Scan for the cell matching the given text and deliver its (x, y) coordinate at center. 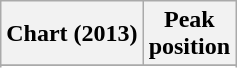
Peakposition (189, 34)
Chart (2013) (72, 34)
